For the text-containing cell, return its midpoint in (X, Y) coordinate format. 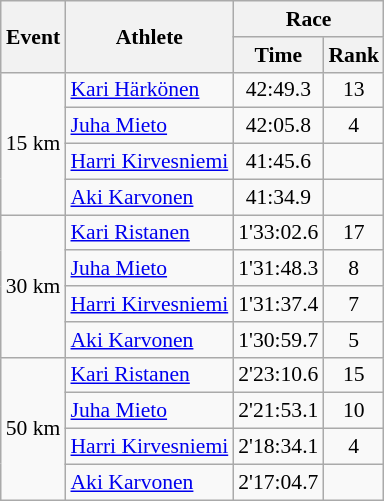
Race (308, 19)
8 (354, 269)
5 (354, 340)
Kari Härkönen (149, 90)
Event (34, 36)
Athlete (149, 36)
41:34.9 (278, 197)
2'18:34.1 (278, 447)
10 (354, 411)
13 (354, 90)
1'31:48.3 (278, 269)
50 km (34, 428)
42:05.8 (278, 126)
1'33:02.6 (278, 233)
2'23:10.6 (278, 375)
2'21:53.1 (278, 411)
15 (354, 375)
1'30:59.7 (278, 340)
7 (354, 304)
41:45.6 (278, 162)
2'17:04.7 (278, 482)
42:49.3 (278, 90)
17 (354, 233)
30 km (34, 286)
1'31:37.4 (278, 304)
Time (278, 55)
15 km (34, 143)
Rank (354, 55)
